Provide the (X, Y) coordinate of the cell's center where the given text is located.  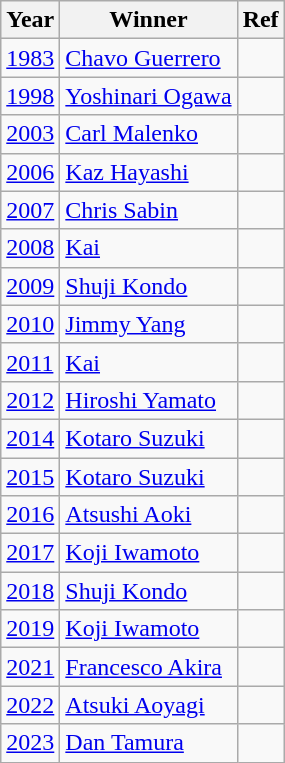
2008 (30, 248)
2011 (30, 362)
Chavo Guerrero (148, 58)
Atsuki Aoyagi (148, 705)
2010 (30, 324)
Carl Malenko (148, 134)
Jimmy Yang (148, 324)
2012 (30, 400)
Francesco Akira (148, 667)
2014 (30, 438)
2015 (30, 477)
Kaz Hayashi (148, 172)
Year (30, 20)
Hiroshi Yamato (148, 400)
Yoshinari Ogawa (148, 96)
Chris Sabin (148, 210)
2018 (30, 591)
Dan Tamura (148, 743)
2007 (30, 210)
2017 (30, 553)
Atsushi Aoki (148, 515)
2009 (30, 286)
2019 (30, 629)
2023 (30, 743)
1998 (30, 96)
1983 (30, 58)
Winner (148, 20)
2022 (30, 705)
Ref (260, 20)
2021 (30, 667)
2003 (30, 134)
2016 (30, 515)
2006 (30, 172)
